For the text-containing cell, return its midpoint in (X, Y) coordinate format. 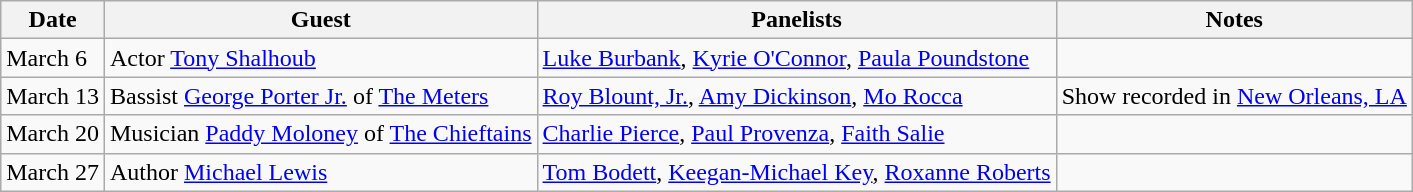
Roy Blount, Jr., Amy Dickinson, Mo Rocca (796, 96)
March 13 (53, 96)
Show recorded in New Orleans, LA (1234, 96)
March 27 (53, 172)
March 20 (53, 134)
Guest (320, 20)
Bassist George Porter Jr. of The Meters (320, 96)
Musician Paddy Moloney of The Chieftains (320, 134)
Charlie Pierce, Paul Provenza, Faith Salie (796, 134)
Date (53, 20)
Panelists (796, 20)
Luke Burbank, Kyrie O'Connor, Paula Poundstone (796, 58)
Actor Tony Shalhoub (320, 58)
Notes (1234, 20)
Tom Bodett, Keegan-Michael Key, Roxanne Roberts (796, 172)
March 6 (53, 58)
Author Michael Lewis (320, 172)
